For the text-containing cell, return its midpoint in (X, Y) coordinate format. 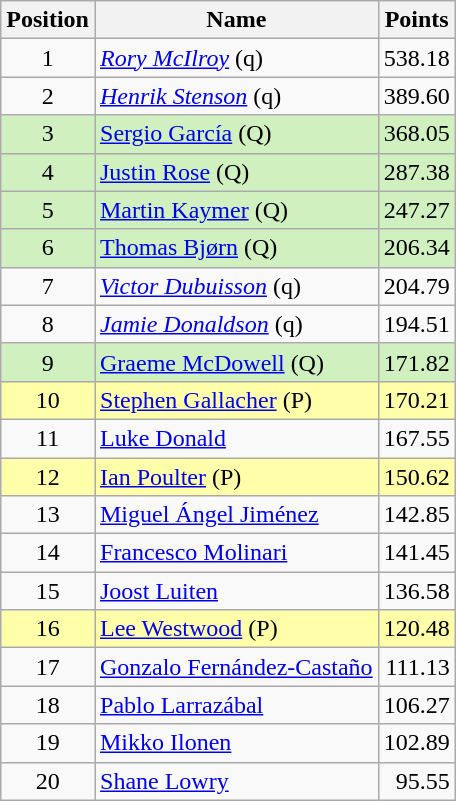
Name (236, 20)
Lee Westwood (P) (236, 629)
Stephen Gallacher (P) (236, 400)
11 (48, 438)
368.05 (416, 134)
Martin Kaymer (Q) (236, 210)
120.48 (416, 629)
Shane Lowry (236, 781)
194.51 (416, 324)
Sergio García (Q) (236, 134)
Luke Donald (236, 438)
5 (48, 210)
106.27 (416, 705)
Henrik Stenson (q) (236, 96)
20 (48, 781)
16 (48, 629)
14 (48, 553)
136.58 (416, 591)
171.82 (416, 362)
9 (48, 362)
Points (416, 20)
170.21 (416, 400)
167.55 (416, 438)
19 (48, 743)
Jamie Donaldson (q) (236, 324)
8 (48, 324)
15 (48, 591)
150.62 (416, 477)
Position (48, 20)
1 (48, 58)
Victor Dubuisson (q) (236, 286)
287.38 (416, 172)
538.18 (416, 58)
142.85 (416, 515)
18 (48, 705)
Rory McIlroy (q) (236, 58)
Mikko Ilonen (236, 743)
10 (48, 400)
6 (48, 248)
4 (48, 172)
389.60 (416, 96)
Francesco Molinari (236, 553)
2 (48, 96)
Justin Rose (Q) (236, 172)
3 (48, 134)
Joost Luiten (236, 591)
102.89 (416, 743)
17 (48, 667)
12 (48, 477)
111.13 (416, 667)
206.34 (416, 248)
Ian Poulter (P) (236, 477)
Graeme McDowell (Q) (236, 362)
Thomas Bjørn (Q) (236, 248)
247.27 (416, 210)
95.55 (416, 781)
Miguel Ángel Jiménez (236, 515)
Pablo Larrazábal (236, 705)
Gonzalo Fernández-Castaño (236, 667)
7 (48, 286)
204.79 (416, 286)
141.45 (416, 553)
13 (48, 515)
